Output the (X, Y) coordinate of the center of the cell containing the given text.  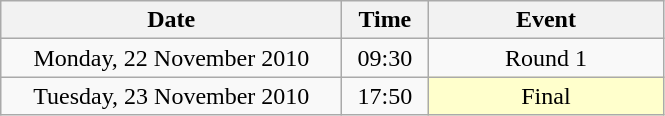
Event (546, 20)
Monday, 22 November 2010 (172, 58)
09:30 (385, 58)
Date (172, 20)
17:50 (385, 96)
Tuesday, 23 November 2010 (172, 96)
Time (385, 20)
Final (546, 96)
Round 1 (546, 58)
